Provide the (X, Y) coordinate of the cell's center where the given text is located.  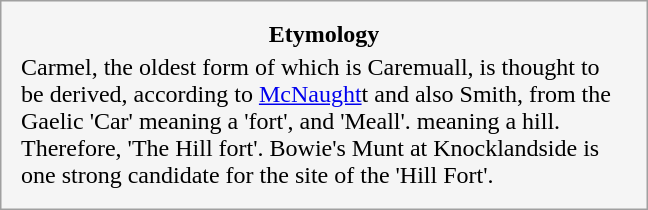
Etymology (324, 35)
